Determine the [x, y] coordinate at the center of the cell enclosing the given text.  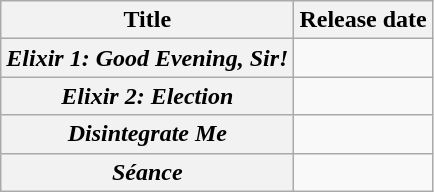
Séance [148, 172]
Release date [363, 20]
Title [148, 20]
Disintegrate Me [148, 134]
Elixir 1: Good Evening, Sir! [148, 58]
Elixir 2: Election [148, 96]
